Determine the (X, Y) coordinate at the center of the cell enclosing the given text.  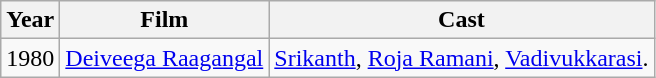
Srikanth, Roja Ramani, Vadivukkarasi. (462, 58)
Deiveega Raagangal (164, 58)
Film (164, 20)
1980 (30, 58)
Cast (462, 20)
Year (30, 20)
